Pinpoint the cell where the given text exists, returning its [X, Y] midpoint coordinate. 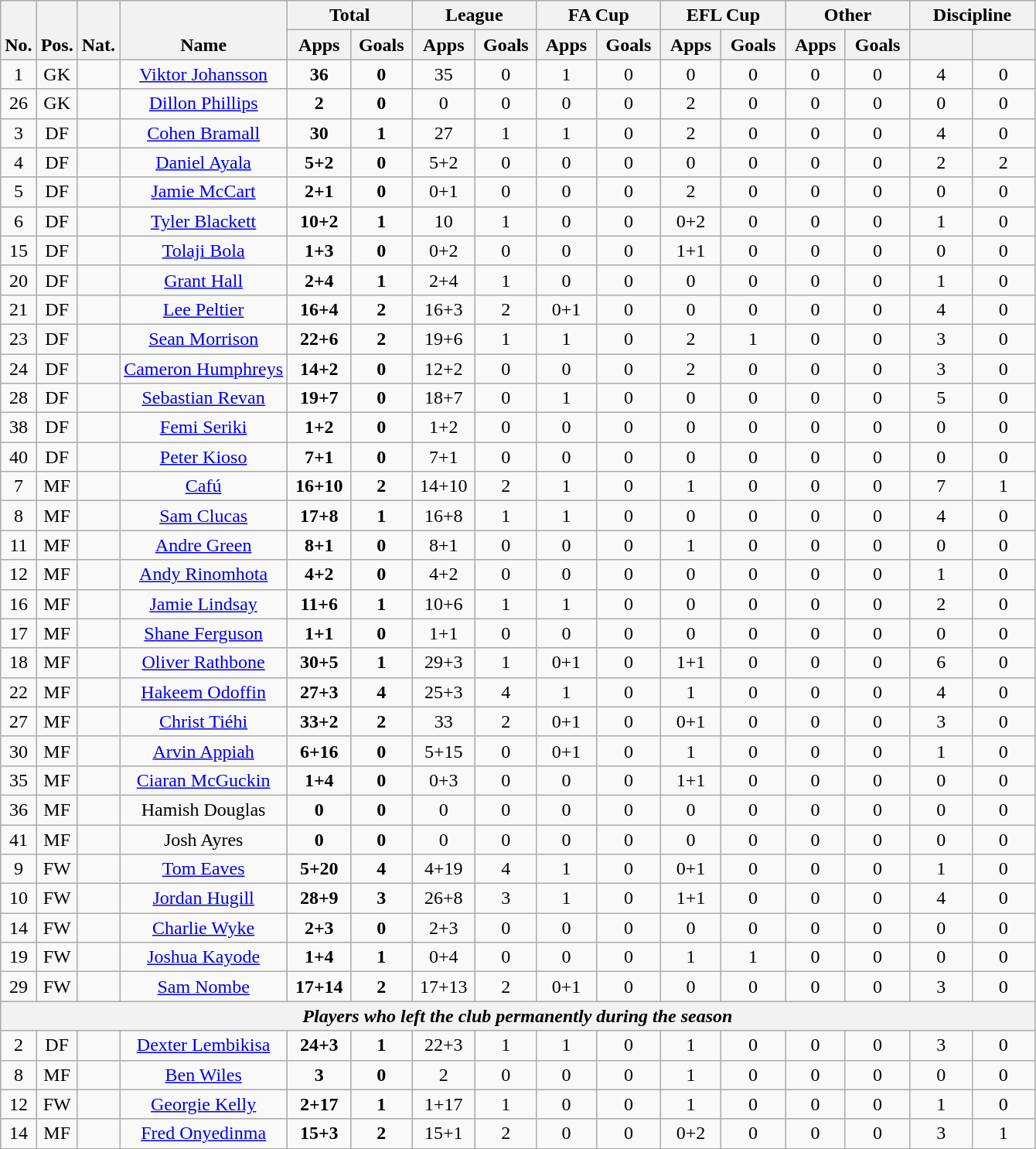
25+3 [444, 692]
Fred Onyedinma [204, 1134]
24+3 [319, 1045]
20 [19, 280]
Andy Rinomhota [204, 574]
Cameron Humphreys [204, 369]
11 [19, 545]
Jordan Hugill [204, 898]
Viktor Johansson [204, 74]
Total [349, 15]
24 [19, 369]
16+8 [444, 516]
16+3 [444, 309]
10+6 [444, 604]
19+7 [319, 398]
26 [19, 104]
Nat. [98, 30]
Charlie Wyke [204, 928]
Lee Peltier [204, 309]
27+3 [319, 692]
12+2 [444, 369]
Shane Ferguson [204, 633]
Cafú [204, 486]
Cohen Bramall [204, 133]
Sebastian Revan [204, 398]
2+17 [319, 1104]
9 [19, 869]
1+17 [444, 1104]
40 [19, 457]
21 [19, 309]
0+3 [444, 780]
Femi Seriki [204, 428]
15+3 [319, 1134]
22+6 [319, 339]
17+8 [319, 516]
Jamie Lindsay [204, 604]
Discipline [973, 15]
Sam Clucas [204, 516]
0+4 [444, 957]
17+14 [319, 987]
19 [19, 957]
Players who left the club permanently during the season [518, 1016]
Name [204, 30]
Other [847, 15]
29 [19, 987]
1+3 [319, 251]
Joshua Kayode [204, 957]
No. [19, 30]
28+9 [319, 898]
Andre Green [204, 545]
Tyler Blackett [204, 221]
Hamish Douglas [204, 810]
Josh Ayres [204, 839]
Christ Tiéhi [204, 721]
14+10 [444, 486]
Daniel Ayala [204, 162]
Tolaji Bola [204, 251]
18+7 [444, 398]
Sam Nombe [204, 987]
15+1 [444, 1134]
2+1 [319, 192]
38 [19, 428]
16 [19, 604]
Jamie McCart [204, 192]
29+3 [444, 663]
15 [19, 251]
17+13 [444, 987]
League [475, 15]
Peter Kioso [204, 457]
16+4 [319, 309]
Georgie Kelly [204, 1104]
22 [19, 692]
26+8 [444, 898]
Ciaran McGuckin [204, 780]
4+19 [444, 869]
33+2 [319, 721]
Pos. [57, 30]
22+3 [444, 1045]
23 [19, 339]
Sean Morrison [204, 339]
16+10 [319, 486]
30+5 [319, 663]
6+16 [319, 751]
5+15 [444, 751]
19+6 [444, 339]
Oliver Rathbone [204, 663]
10+2 [319, 221]
17 [19, 633]
Arvin Appiah [204, 751]
Dexter Lembikisa [204, 1045]
Hakeem Odoffin [204, 692]
Dillon Phillips [204, 104]
18 [19, 663]
FA Cup [598, 15]
28 [19, 398]
Grant Hall [204, 280]
14+2 [319, 369]
33 [444, 721]
EFL Cup [724, 15]
11+6 [319, 604]
41 [19, 839]
Ben Wiles [204, 1075]
5+20 [319, 869]
Tom Eaves [204, 869]
